Detect which cell encompasses the target text, then output its (x, y) center coordinate. 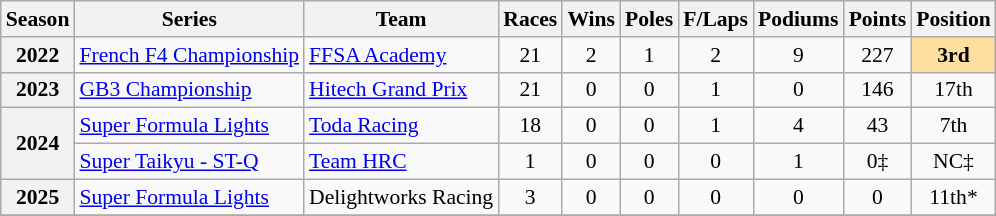
3 (530, 197)
18 (530, 126)
Toda Racing (401, 126)
Wins (591, 19)
Delightworks Racing (401, 197)
Super Taikyu - ST-Q (189, 162)
F/Laps (716, 19)
Poles (649, 19)
Position (953, 19)
Team HRC (401, 162)
French F4 Championship (189, 55)
227 (878, 55)
Hitech Grand Prix (401, 90)
Races (530, 19)
2024 (38, 144)
17th (953, 90)
Team (401, 19)
Season (38, 19)
3rd (953, 55)
NC‡ (953, 162)
2022 (38, 55)
11th* (953, 197)
43 (878, 126)
2025 (38, 197)
0‡ (878, 162)
2023 (38, 90)
4 (798, 126)
7th (953, 126)
GB3 Championship (189, 90)
Series (189, 19)
9 (798, 55)
FFSA Academy (401, 55)
Points (878, 19)
146 (878, 90)
Podiums (798, 19)
